Capture the cell that displays the provided text and extract its [X, Y] central coordinate. 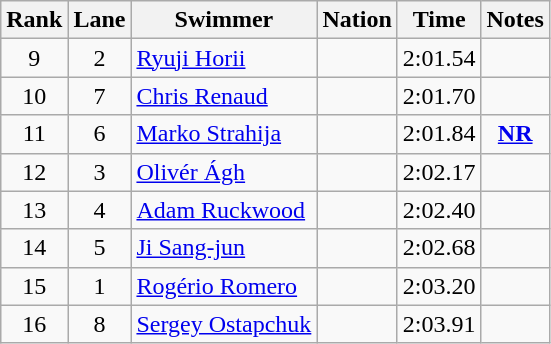
11 [34, 134]
Swimmer [224, 20]
2 [100, 58]
Olivér Ágh [224, 172]
Nation [357, 20]
15 [34, 286]
Adam Ruckwood [224, 210]
7 [100, 96]
14 [34, 248]
10 [34, 96]
2:01.54 [439, 58]
2:02.40 [439, 210]
8 [100, 324]
Time [439, 20]
Sergey Ostapchuk [224, 324]
2:02.68 [439, 248]
2:03.91 [439, 324]
2:01.84 [439, 134]
6 [100, 134]
2:03.20 [439, 286]
Marko Strahija [224, 134]
2:01.70 [439, 96]
5 [100, 248]
NR [515, 134]
12 [34, 172]
Rogério Romero [224, 286]
Chris Renaud [224, 96]
1 [100, 286]
3 [100, 172]
2:02.17 [439, 172]
4 [100, 210]
9 [34, 58]
Rank [34, 20]
16 [34, 324]
Notes [515, 20]
Lane [100, 20]
Ryuji Horii [224, 58]
13 [34, 210]
Ji Sang-jun [224, 248]
